Provide the (x, y) coordinate of the cell's center where the given text is located.  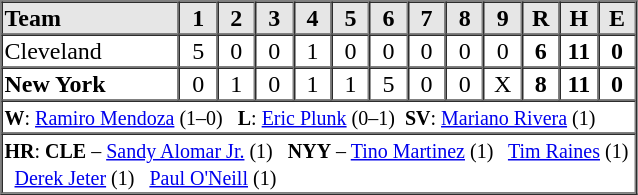
X (503, 84)
H (579, 18)
HR: CLE – Sandy Alomar Jr. (1) NYY – Tino Martinez (1) Tim Raines (1) Derek Jeter (1) Paul O'Neill (1) (319, 164)
9 (503, 18)
3 (274, 18)
W: Ramiro Mendoza (1–0) L: Eric Plunk (0–1) SV: Mariano Rivera (1) (319, 116)
7 (427, 18)
R (541, 18)
2 (236, 18)
New York (91, 84)
4 (312, 18)
Cleveland (91, 50)
Team (91, 18)
E (617, 18)
